Capture the cell that displays the provided text and extract its (X, Y) central coordinate. 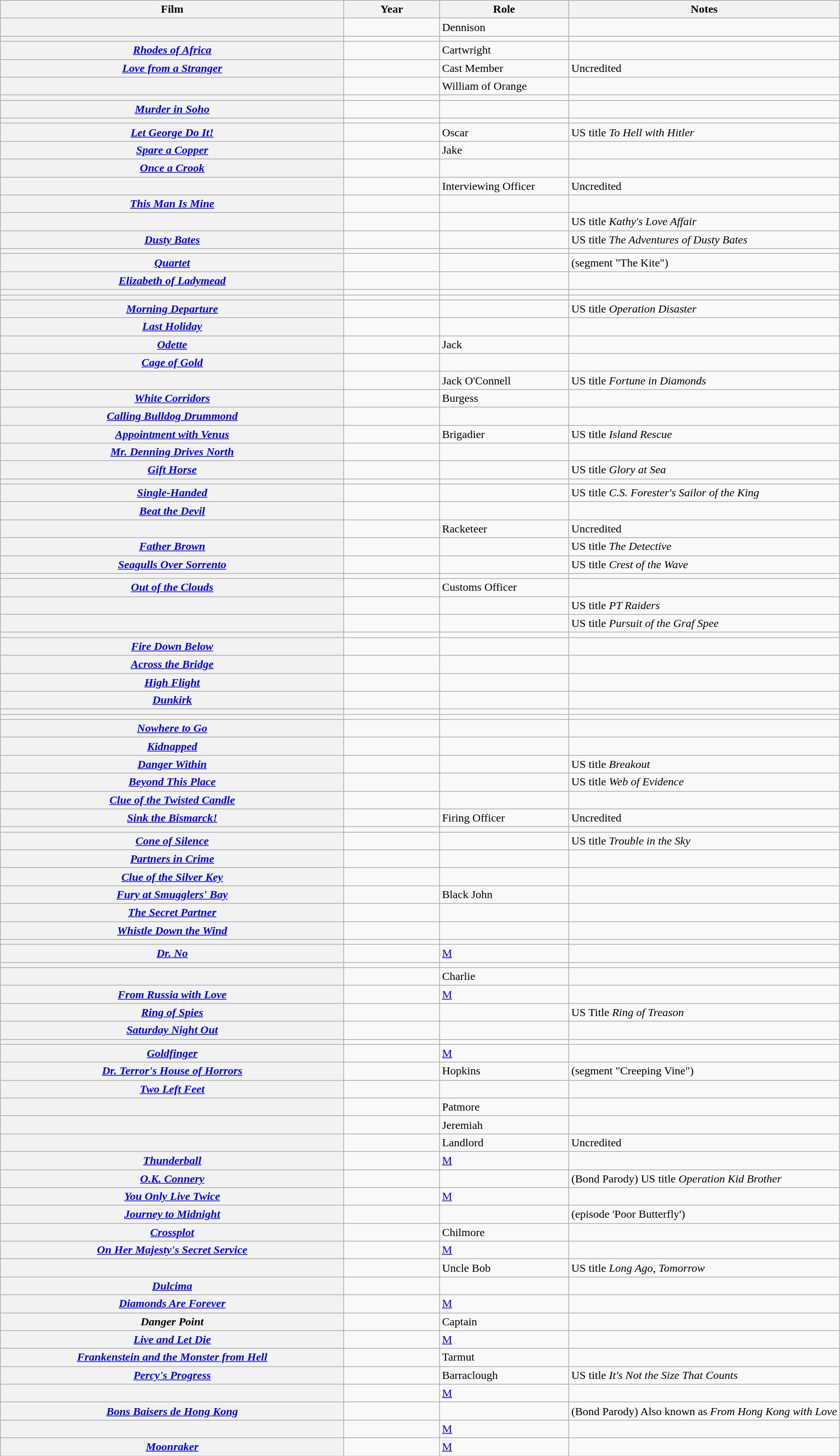
Let George Do It! (172, 132)
US title It's Not the Size That Counts (704, 1375)
Patmore (504, 1107)
Burgess (504, 398)
Across the Bridge (172, 664)
US title Glory at Sea (704, 470)
Nowhere to Go (172, 728)
Jack O'Connell (504, 380)
This Man Is Mine (172, 204)
Out of the Clouds (172, 587)
Single-Handed (172, 493)
Mr. Denning Drives North (172, 452)
Notes (704, 9)
Appointment with Venus (172, 434)
Elizabeth of Ladymead (172, 281)
From Russia with Love (172, 994)
Goldfinger (172, 1053)
O.K. Connery (172, 1178)
Live and Let Die (172, 1339)
Chilmore (504, 1232)
Two Left Feet (172, 1089)
Last Holiday (172, 327)
Beyond This Place (172, 782)
Clue of the Silver Key (172, 877)
Sink the Bismarck! (172, 818)
Landlord (504, 1143)
Whistle Down the Wind (172, 930)
Ring of Spies (172, 1012)
Role (504, 9)
US title Island Rescue (704, 434)
US title The Detective (704, 547)
Dunkirk (172, 700)
Frankenstein and the Monster from Hell (172, 1357)
Rhodes of Africa (172, 50)
Partners in Crime (172, 859)
Oscar (504, 132)
Calling Bulldog Drummond (172, 416)
Fire Down Below (172, 646)
Father Brown (172, 547)
Love from a Stranger (172, 68)
US title Crest of the Wave (704, 564)
US title PT Raiders (704, 605)
US title Web of Evidence (704, 782)
Dr. No (172, 954)
(Bond Parody) US title Operation Kid Brother (704, 1178)
Barraclough (504, 1375)
Beat the Devil (172, 511)
Clue of the Twisted Candle (172, 800)
Dennison (504, 27)
Firing Officer (504, 818)
Thunderball (172, 1160)
(segment "The Kite") (704, 263)
Saturday Night Out (172, 1030)
Danger Within (172, 764)
Jake (504, 150)
US title Trouble in the Sky (704, 841)
US title The Adventures of Dusty Bates (704, 240)
Uncle Bob (504, 1268)
Spare a Copper (172, 150)
On Her Majesty's Secret Service (172, 1250)
Fury at Smugglers' Bay (172, 894)
Year (392, 9)
Black John (504, 894)
Danger Point (172, 1322)
Charlie (504, 977)
Kidnapped (172, 746)
Dr. Terror's House of Horrors (172, 1071)
US title Pursuit of the Graf Spee (704, 623)
Once a Crook (172, 168)
High Flight (172, 682)
(Bond Parody) Also known as From Hong Kong with Love (704, 1411)
The Secret Partner (172, 912)
Moonraker (172, 1447)
Captain (504, 1322)
Odette (172, 344)
Bons Baisers de Hong Kong (172, 1411)
Cast Member (504, 68)
Cage of Gold (172, 362)
US title C.S. Forester's Sailor of the King (704, 493)
Cone of Silence (172, 841)
US title Kathy's Love Affair (704, 222)
Tarmut (504, 1357)
Jeremiah (504, 1125)
Brigadier (504, 434)
Dusty Bates (172, 240)
US title To Hell with Hitler (704, 132)
William of Orange (504, 86)
Gift Horse (172, 470)
Dulcima (172, 1286)
Racketeer (504, 529)
You Only Live Twice (172, 1197)
Cartwright (504, 50)
(episode 'Poor Butterfly') (704, 1214)
Crossplot (172, 1232)
Customs Officer (504, 587)
US title Fortune in Diamonds (704, 380)
Journey to Midnight (172, 1214)
US title Long Ago, Tomorrow (704, 1268)
US title Breakout (704, 764)
Morning Departure (172, 309)
US title Operation Disaster (704, 309)
Diamonds Are Forever (172, 1304)
US Title Ring of Treason (704, 1012)
Hopkins (504, 1071)
(segment "Creeping Vine") (704, 1071)
Jack (504, 344)
White Corridors (172, 398)
Film (172, 9)
Interviewing Officer (504, 186)
Quartet (172, 263)
Seagulls Over Sorrento (172, 564)
Murder in Soho (172, 109)
Percy's Progress (172, 1375)
